Determine the (X, Y) coordinate at the center of the cell enclosing the given text.  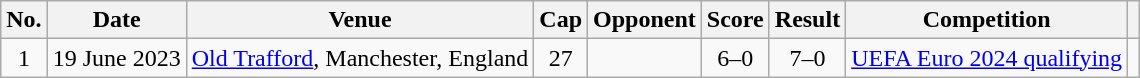
6–0 (735, 58)
Result (807, 20)
Opponent (645, 20)
27 (561, 58)
Competition (987, 20)
No. (24, 20)
19 June 2023 (116, 58)
1 (24, 58)
Score (735, 20)
UEFA Euro 2024 qualifying (987, 58)
Venue (360, 20)
7–0 (807, 58)
Date (116, 20)
Old Trafford, Manchester, England (360, 58)
Cap (561, 20)
